Output the (x, y) coordinate of the center of the cell containing the given text.  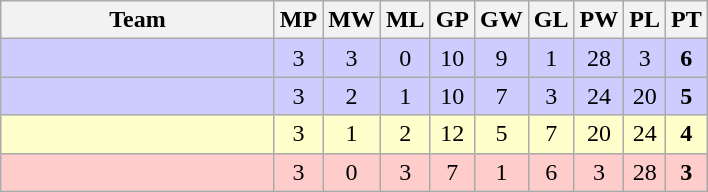
GW (502, 20)
GL (551, 20)
12 (452, 134)
9 (502, 58)
MP (298, 20)
GP (452, 20)
PW (599, 20)
Team (138, 20)
PT (687, 20)
4 (687, 134)
ML (405, 20)
MW (352, 20)
PL (645, 20)
